Extract the [x, y] coordinate from the center of the cell holding the provided text.  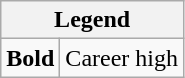
Career high [122, 58]
Bold [30, 58]
Legend [92, 20]
